Provide the [X, Y] coordinate of the cell's center where the given text is located.  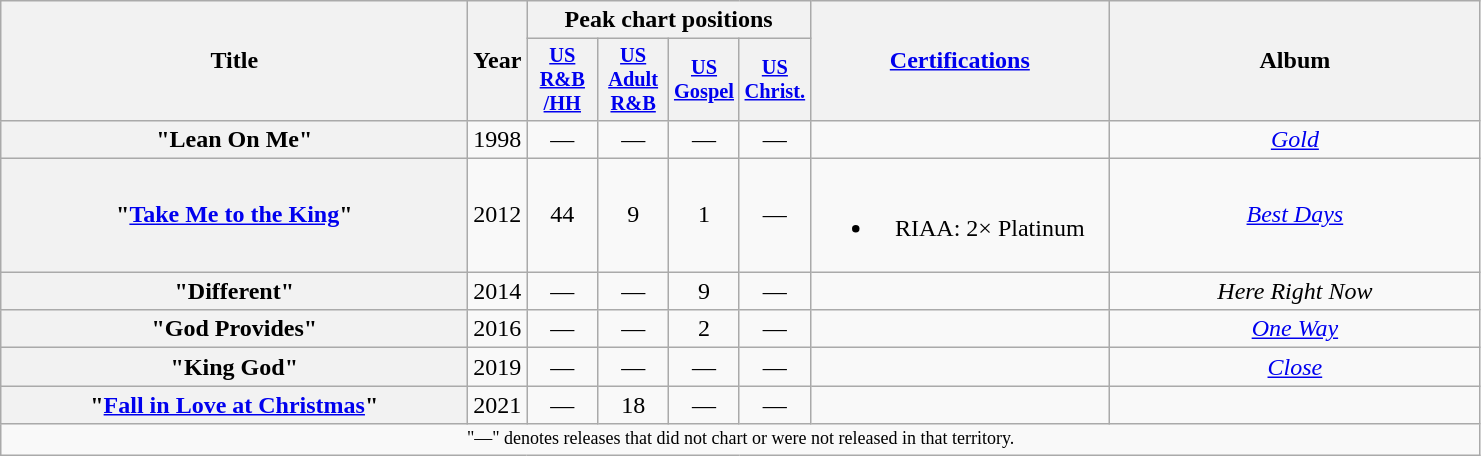
Best Days [1294, 216]
USAdultR&B [634, 80]
Close [1294, 367]
RIAA: 2× Platinum [960, 216]
2012 [498, 216]
Peak chart positions [668, 20]
"Different" [234, 291]
Title [234, 61]
"—" denotes releases that did not chart or were not released in that territory. [741, 440]
44 [562, 216]
"Take Me to the King" [234, 216]
2016 [498, 329]
1998 [498, 139]
2019 [498, 367]
"Lean On Me" [234, 139]
Gold [1294, 139]
USR&B/HH [562, 80]
2014 [498, 291]
"King God" [234, 367]
Here Right Now [1294, 291]
2 [704, 329]
Album [1294, 61]
Certifications [960, 61]
1 [704, 216]
"Fall in Love at Christmas" [234, 405]
USGospel [704, 80]
Year [498, 61]
One Way [1294, 329]
2021 [498, 405]
"God Provides" [234, 329]
18 [634, 405]
USChrist. [774, 80]
